Search for the cell housing the specified text and yield its [x, y] center coordinate. 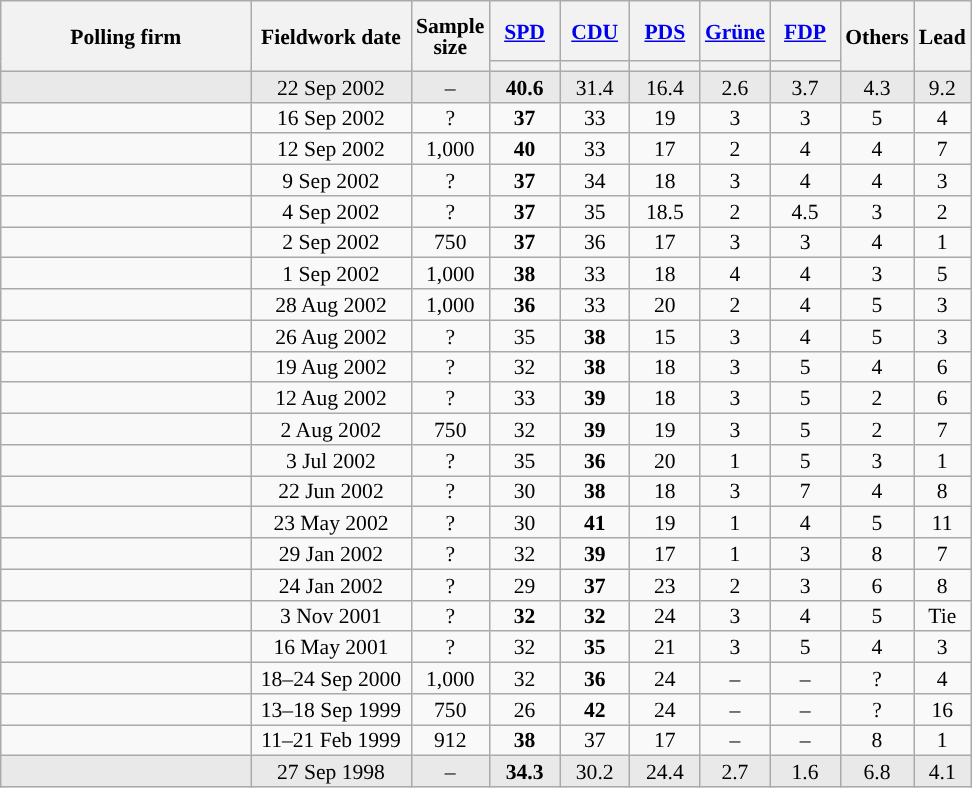
21 [665, 648]
16.4 [665, 86]
4.3 [877, 86]
9 Sep 2002 [331, 180]
12 Sep 2002 [331, 150]
Lead [942, 36]
6.8 [877, 772]
19 Aug 2002 [331, 366]
Fieldwork date [331, 36]
29 [524, 584]
4.5 [805, 212]
34.3 [524, 772]
31.4 [595, 86]
22 Sep 2002 [331, 86]
16 Sep 2002 [331, 118]
23 [665, 584]
2 Sep 2002 [331, 242]
4 Sep 2002 [331, 212]
Others [877, 36]
23 May 2002 [331, 522]
13–18 Sep 1999 [331, 710]
40.6 [524, 86]
26 Aug 2002 [331, 336]
18–24 Sep 2000 [331, 678]
26 [524, 710]
SPD [524, 31]
24.4 [665, 772]
Samplesize [450, 36]
27 Sep 1998 [331, 772]
28 Aug 2002 [331, 304]
30.2 [595, 772]
2.6 [735, 86]
9.2 [942, 86]
Tie [942, 616]
40 [524, 150]
18.5 [665, 212]
4.1 [942, 772]
41 [595, 522]
2.7 [735, 772]
42 [595, 710]
29 Jan 2002 [331, 554]
1.6 [805, 772]
16 May 2001 [331, 648]
Grüne [735, 31]
11 [942, 522]
Polling firm [126, 36]
34 [595, 180]
PDS [665, 31]
3 Nov 2001 [331, 616]
FDP [805, 31]
1 Sep 2002 [331, 274]
16 [942, 710]
3 Jul 2002 [331, 460]
CDU [595, 31]
15 [665, 336]
3.7 [805, 86]
912 [450, 740]
24 Jan 2002 [331, 584]
2 Aug 2002 [331, 430]
12 Aug 2002 [331, 398]
22 Jun 2002 [331, 492]
11–21 Feb 1999 [331, 740]
